Determine the [X, Y] coordinate at the center of the cell enclosing the given text.  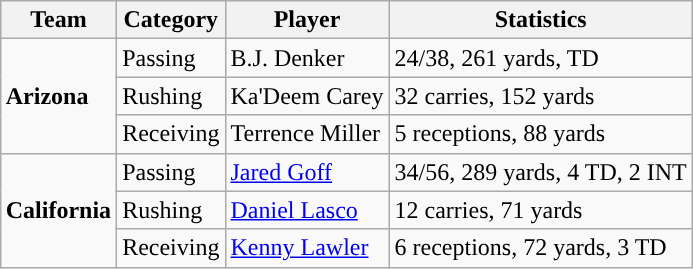
6 receptions, 72 yards, 3 TD [540, 248]
Team [58, 20]
32 carries, 152 yards [540, 96]
Ka'Deem Carey [307, 96]
Daniel Lasco [307, 210]
5 receptions, 88 yards [540, 134]
Terrence Miller [307, 134]
Arizona [58, 96]
Jared Goff [307, 172]
34/56, 289 yards, 4 TD, 2 INT [540, 172]
Kenny Lawler [307, 248]
Player [307, 20]
B.J. Denker [307, 58]
12 carries, 71 yards [540, 210]
California [58, 210]
Statistics [540, 20]
Category [171, 20]
24/38, 261 yards, TD [540, 58]
